Provide the (X, Y) coordinate of the cell's center where the given text is located.  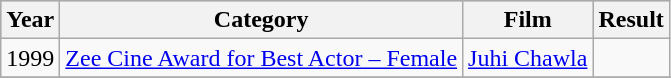
Category (262, 20)
1999 (30, 58)
Year (30, 20)
Juhi Chawla (528, 58)
Zee Cine Award for Best Actor – Female (262, 58)
Film (528, 20)
Result (631, 20)
